Provide the (X, Y) coordinate of the cell's center where the given text is located.  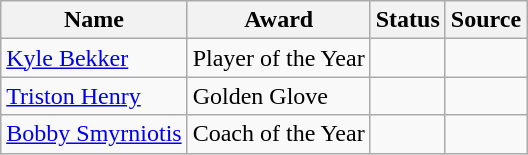
Golden Glove (278, 96)
Coach of the Year (278, 134)
Player of the Year (278, 58)
Name (94, 20)
Kyle Bekker (94, 58)
Bobby Smyrniotis (94, 134)
Status (408, 20)
Triston Henry (94, 96)
Award (278, 20)
Source (486, 20)
